Capture the cell that displays the provided text and extract its (X, Y) central coordinate. 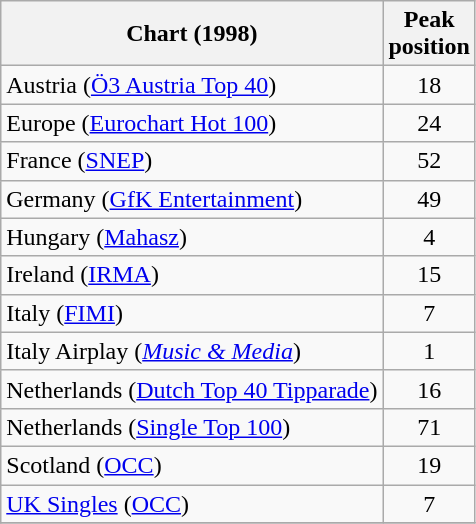
4 (429, 237)
Netherlands (Dutch Top 40 Tipparade) (192, 389)
Netherlands (Single Top 100) (192, 427)
Italy (FIMI) (192, 313)
16 (429, 389)
18 (429, 85)
19 (429, 465)
Peakposition (429, 34)
49 (429, 199)
Europe (Eurochart Hot 100) (192, 123)
Ireland (IRMA) (192, 275)
71 (429, 427)
15 (429, 275)
France (SNEP) (192, 161)
Austria (Ö3 Austria Top 40) (192, 85)
Germany (GfK Entertainment) (192, 199)
1 (429, 351)
Chart (1998) (192, 34)
UK Singles (OCC) (192, 503)
24 (429, 123)
52 (429, 161)
Italy Airplay (Music & Media) (192, 351)
Hungary (Mahasz) (192, 237)
Scotland (OCC) (192, 465)
